Detect which cell encompasses the target text, then output its [x, y] center coordinate. 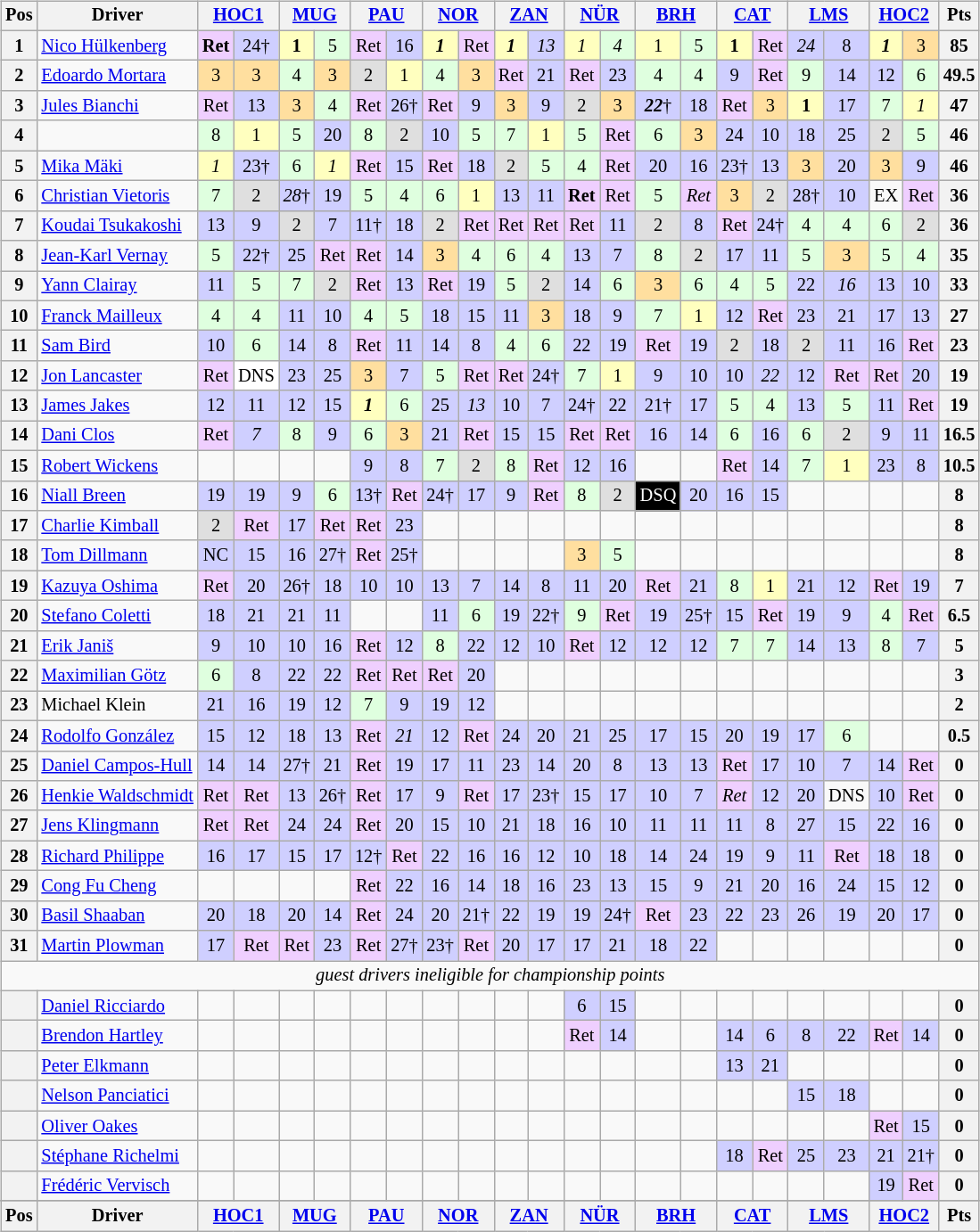
Christian Vietoris [117, 196]
Rodolfo González [117, 735]
Robert Wickens [117, 465]
85 [959, 45]
Niall Breen [117, 496]
Stefano Coletti [117, 616]
EX [886, 196]
28 [19, 856]
33 [959, 286]
Maximilian Götz [117, 676]
Nico Hülkenberg [117, 45]
Jon Lancaster [117, 376]
13† [368, 496]
Michael Klein [117, 706]
Brendon Hartley [117, 1036]
Kazuya Oshima [117, 586]
Nelson Panciatici [117, 1096]
Oliver Oakes [117, 1126]
Basil Shaaban [117, 916]
35 [959, 256]
Daniel Campos-Hull [117, 766]
Daniel Ricciardo [117, 1006]
49.5 [959, 76]
6.5 [959, 616]
Yann Clairay [117, 286]
Edoardo Mortara [117, 76]
Peter Elkmann [117, 1066]
Jules Bianchi [117, 106]
Jean-Karl Vernay [117, 256]
11† [368, 226]
Charlie Kimball [117, 526]
Cong Fu Cheng [117, 886]
Martin Plowman [117, 946]
Erik Janiš [117, 645]
12† [368, 856]
Franck Mailleux [117, 316]
James Jakes [117, 406]
NC [216, 555]
Sam Bird [117, 346]
Stéphane Richelmi [117, 1156]
Frédéric Vervisch [117, 1186]
31 [19, 946]
10.5 [959, 465]
Dani Clos [117, 436]
0.5 [959, 735]
Koudai Tsukakoshi [117, 226]
Richard Philippe [117, 856]
29 [19, 886]
16.5 [959, 436]
47 [959, 106]
30 [19, 916]
Jens Klingmann [117, 825]
DSQ [658, 496]
guest drivers ineligible for championship points [490, 976]
Tom Dillmann [117, 555]
Henkie Waldschmidt [117, 796]
Mika Mäki [117, 166]
